Find where the given text appears and provide that cell's center as [X, Y] coordinate. 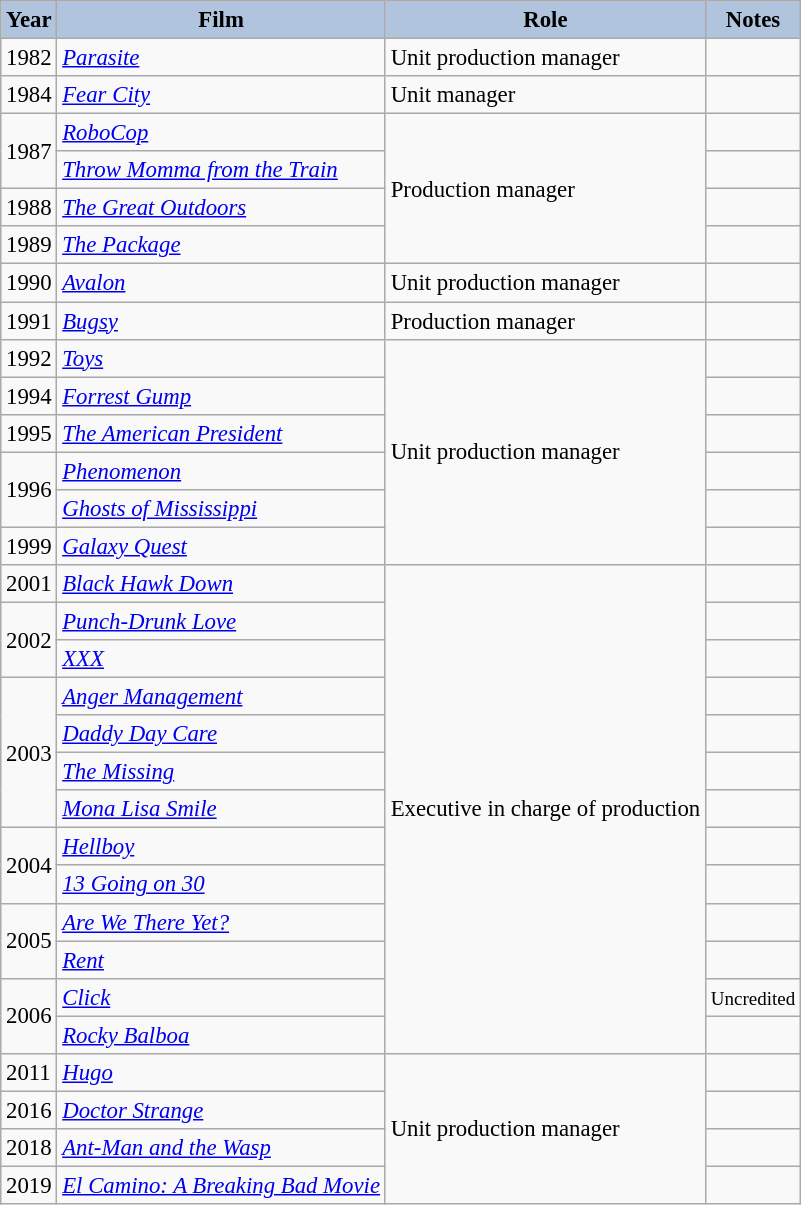
The Great Outdoors [221, 208]
Mona Lisa Smile [221, 809]
Are We There Yet? [221, 922]
2019 [29, 1185]
Galaxy Quest [221, 546]
2001 [29, 584]
Notes [752, 20]
13 Going on 30 [221, 885]
Punch-Drunk Love [221, 621]
Doctor Strange [221, 1110]
The Missing [221, 772]
El Camino: A Breaking Bad Movie [221, 1185]
Executive in charge of production [545, 810]
Hugo [221, 1073]
1999 [29, 546]
Hellboy [221, 847]
Year [29, 20]
1990 [29, 283]
Toys [221, 358]
2016 [29, 1110]
Bugsy [221, 321]
1992 [29, 358]
Forrest Gump [221, 396]
Anger Management [221, 697]
Black Hawk Down [221, 584]
2018 [29, 1148]
Ghosts of Mississippi [221, 509]
Unit manager [545, 95]
Avalon [221, 283]
XXX [221, 659]
1987 [29, 152]
2004 [29, 866]
The American President [221, 433]
1996 [29, 490]
1984 [29, 95]
1982 [29, 58]
RoboCop [221, 133]
Phenomenon [221, 471]
The Package [221, 245]
Rent [221, 960]
2005 [29, 940]
1991 [29, 321]
Role [545, 20]
Rocky Balboa [221, 1035]
1988 [29, 208]
Parasite [221, 58]
Uncredited [752, 997]
1989 [29, 245]
1995 [29, 433]
2003 [29, 753]
2002 [29, 640]
Ant-Man and the Wasp [221, 1148]
Click [221, 997]
2006 [29, 1016]
1994 [29, 396]
Throw Momma from the Train [221, 170]
Fear City [221, 95]
Film [221, 20]
2011 [29, 1073]
Daddy Day Care [221, 734]
